Extract the [x, y] coordinate from the center of the cell holding the provided text.  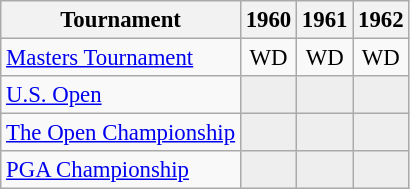
Tournament [121, 20]
The Open Championship [121, 133]
PGA Championship [121, 170]
1960 [268, 20]
Masters Tournament [121, 58]
1962 [381, 20]
U.S. Open [121, 95]
1961 [325, 20]
